From the cell containing the given text, extract its center point as [x, y] coordinate. 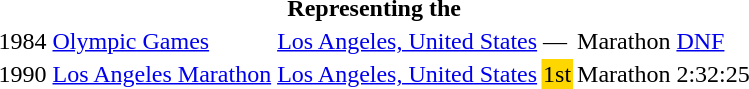
Los Angeles Marathon [162, 74]
Olympic Games [162, 41]
— [558, 41]
1st [558, 74]
